Capture the cell that displays the provided text and extract its (x, y) central coordinate. 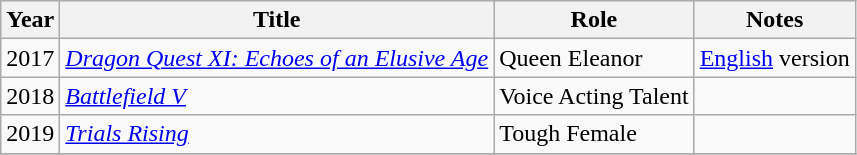
2017 (30, 58)
2019 (30, 134)
Tough Female (594, 134)
Trials Rising (277, 134)
Notes (774, 20)
Year (30, 20)
English version (774, 58)
Battlefield V (277, 96)
2018 (30, 96)
Queen Eleanor (594, 58)
Role (594, 20)
Dragon Quest XI: Echoes of an Elusive Age (277, 58)
Voice Acting Talent (594, 96)
Title (277, 20)
